From the cell containing the given text, extract its center point as [x, y] coordinate. 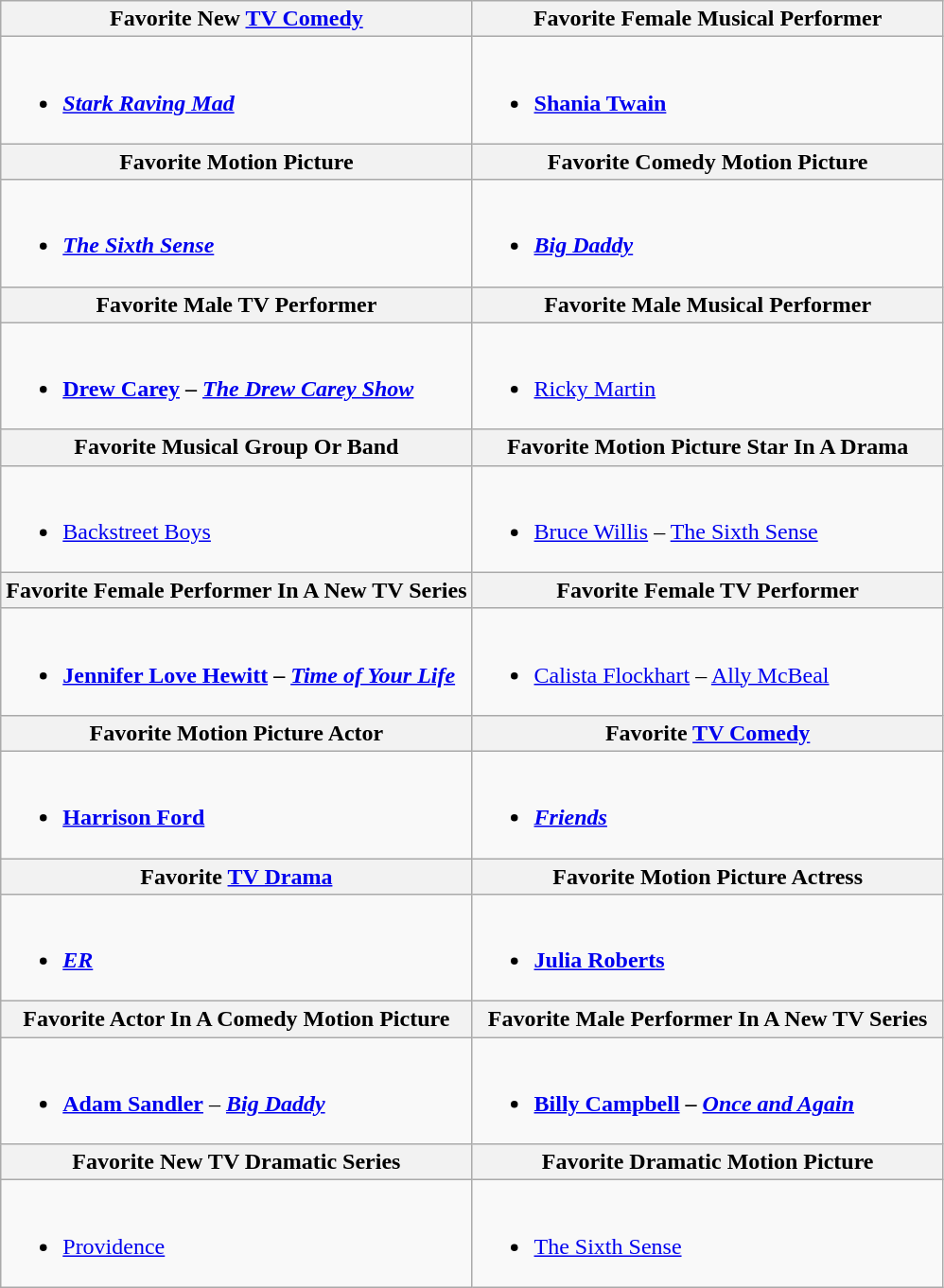
ER [236, 948]
Favorite Motion Picture Actress [708, 877]
Favorite Dramatic Motion Picture [708, 1162]
Favorite Female TV Performer [708, 590]
Stark Raving Mad [236, 91]
Adam Sandler – Big Daddy [236, 1091]
Favorite Male Performer In A New TV Series [708, 1019]
Backstreet Boys [236, 518]
Shania Twain [708, 91]
Favorite Motion Picture Star In A Drama [708, 447]
Favorite TV Comedy [708, 733]
Favorite Musical Group Or Band [236, 447]
Favorite Female Performer In A New TV Series [236, 590]
Favorite Motion Picture [236, 162]
Favorite New TV Dramatic Series [236, 1162]
Billy Campbell – Once and Again [708, 1091]
Favorite Actor In A Comedy Motion Picture [236, 1019]
Favorite Motion Picture Actor [236, 733]
Providence [236, 1233]
Drew Carey – The Drew Carey Show [236, 376]
Harrison Ford [236, 804]
Ricky Martin [708, 376]
Friends [708, 804]
Calista Flockhart – Ally McBeal [708, 662]
Favorite Male TV Performer [236, 305]
Big Daddy [708, 233]
Jennifer Love Hewitt – Time of Your Life [236, 662]
Favorite Female Musical Performer [708, 19]
Favorite Comedy Motion Picture [708, 162]
Julia Roberts [708, 948]
Favorite TV Drama [236, 877]
Bruce Willis – The Sixth Sense [708, 518]
Favorite New TV Comedy [236, 19]
Favorite Male Musical Performer [708, 305]
